Output the (X, Y) coordinate of the center of the cell containing the given text.  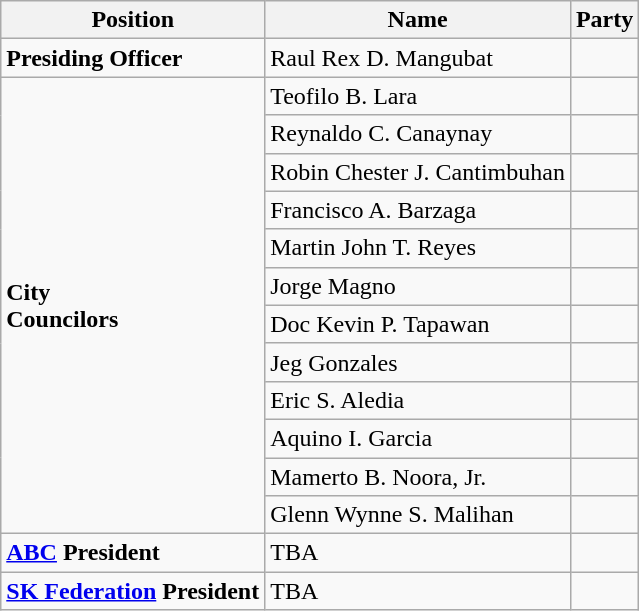
Position (133, 20)
Glenn Wynne S. Malihan (418, 515)
Francisco A. Barzaga (418, 210)
Teofilo B. Lara (418, 96)
Raul Rex D. Mangubat (418, 58)
Party (604, 20)
SK Federation President (133, 591)
Jorge Magno (418, 286)
ABC President (133, 553)
Name (418, 20)
Aquino I. Garcia (418, 438)
Doc Kevin P. Tapawan (418, 324)
Eric S. Aledia (418, 400)
CityCouncilors (133, 306)
Reynaldo C. Canaynay (418, 134)
Robin Chester J. Cantimbuhan (418, 172)
Jeg Gonzales (418, 362)
Mamerto B. Noora, Jr. (418, 477)
Presiding Officer (133, 58)
Martin John T. Reyes (418, 248)
